Find where the given text appears and provide that cell's center as (X, Y) coordinate. 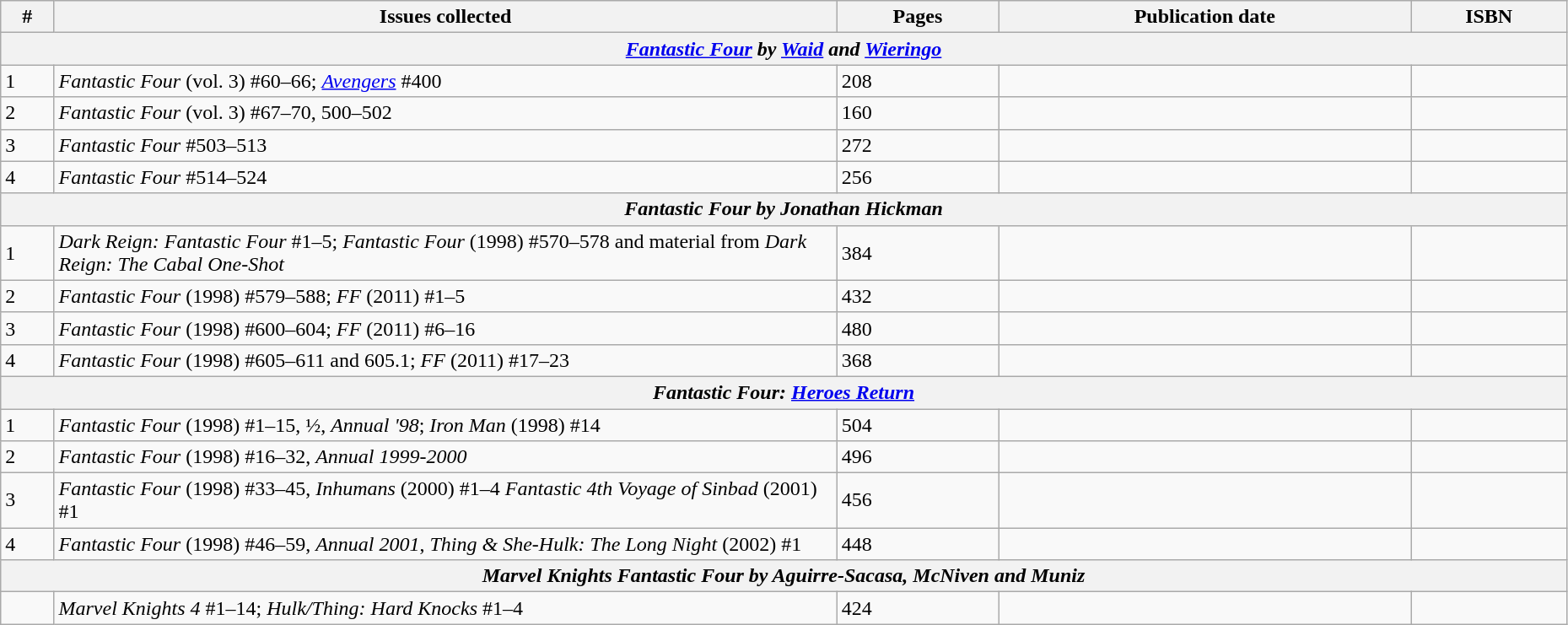
Publication date (1204, 17)
Issues collected (445, 17)
Fantastic Four by Waid and Wieringo (784, 49)
432 (918, 296)
Fantastic Four (1998) #579–588; FF (2011) #1–5 (445, 296)
Pages (918, 17)
Fantastic Four (1998) #605–611 and 605.1; FF (2011) #17–23 (445, 360)
272 (918, 145)
384 (918, 253)
208 (918, 81)
Fantastic Four (1998) #1–15, ½, Annual '98; Iron Man (1998) #14 (445, 424)
424 (918, 608)
Fantastic Four (vol. 3) #67–70, 500–502 (445, 113)
Fantastic Four (1998) #600–604; FF (2011) #6–16 (445, 328)
160 (918, 113)
# (27, 17)
Fantastic Four #503–513 (445, 145)
ISBN (1489, 17)
Fantastic Four (1998) #33–45, Inhumans (2000) #1–4 Fantastic 4th Voyage of Sinbad (2001) #1 (445, 501)
448 (918, 544)
456 (918, 501)
Fantastic Four #514–524 (445, 177)
Fantastic Four (vol. 3) #60–66; Avengers #400 (445, 81)
Fantastic Four (1998) #16–32, Annual 1999-2000 (445, 457)
Dark Reign: Fantastic Four #1–5; Fantastic Four (1998) #570–578 and material from Dark Reign: The Cabal One-Shot (445, 253)
256 (918, 177)
504 (918, 424)
496 (918, 457)
Fantastic Four: Heroes Return (784, 392)
480 (918, 328)
Fantastic Four by Jonathan Hickman (784, 209)
368 (918, 360)
Fantastic Four (1998) #46–59, Annual 2001, Thing & She-Hulk: The Long Night (2002) #1 (445, 544)
Marvel Knights 4 #1–14; Hulk/Thing: Hard Knocks #1–4 (445, 608)
Marvel Knights Fantastic Four by Aguirre-Sacasa, McNiven and Muniz (784, 576)
